For the text-containing cell, return its midpoint in [x, y] coordinate format. 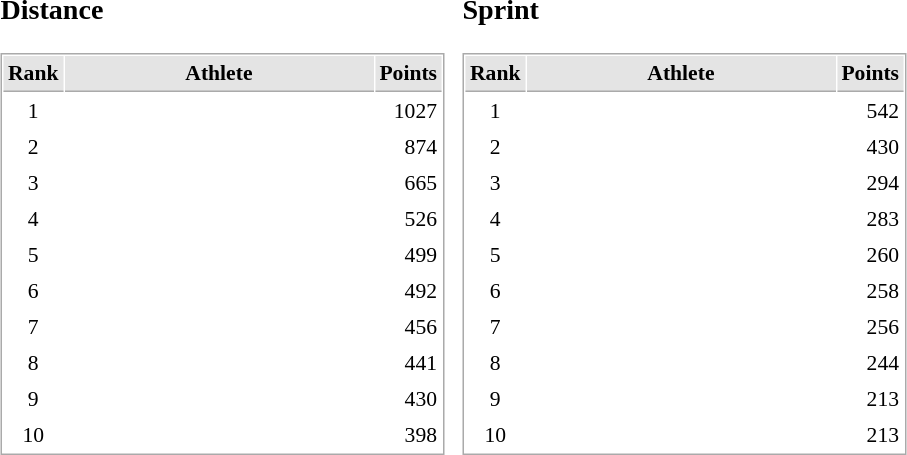
260 [870, 255]
244 [870, 363]
665 [408, 183]
1027 [408, 111]
499 [408, 255]
542 [870, 111]
294 [870, 183]
258 [870, 291]
492 [408, 291]
283 [870, 219]
526 [408, 219]
256 [870, 327]
874 [408, 147]
441 [408, 363]
398 [408, 435]
456 [408, 327]
